Find where the given text appears and provide that cell's center as (X, Y) coordinate. 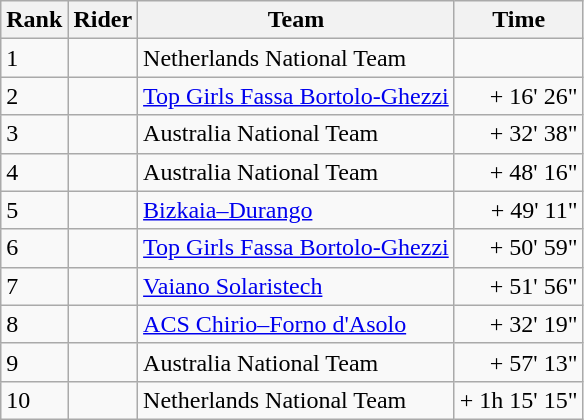
5 (34, 210)
4 (34, 172)
Team (296, 20)
+ 48' 16" (518, 172)
Vaiano Solaristech (296, 286)
Rider (103, 20)
7 (34, 286)
+ 51' 56" (518, 286)
9 (34, 362)
Bizkaia–Durango (296, 210)
+ 57' 13" (518, 362)
10 (34, 400)
+ 49' 11" (518, 210)
Time (518, 20)
+ 50' 59" (518, 248)
+ 16' 26" (518, 96)
+ 32' 38" (518, 134)
Rank (34, 20)
ACS Chirio–Forno d'Asolo (296, 324)
8 (34, 324)
3 (34, 134)
+ 1h 15' 15" (518, 400)
+ 32' 19" (518, 324)
2 (34, 96)
6 (34, 248)
1 (34, 58)
